Detect which cell encompasses the target text, then output its (X, Y) center coordinate. 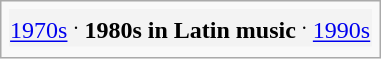
1970s . 1980s in Latin music . 1990s (190, 27)
